Locate the cell with the specified text and output its (X, Y) center coordinate. 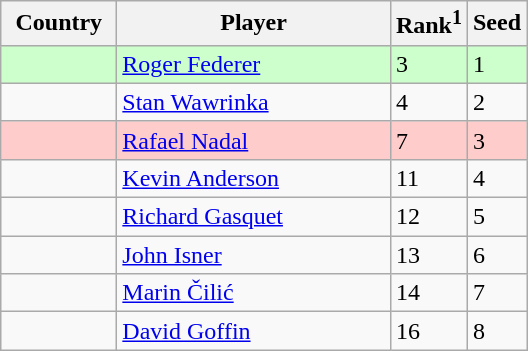
12 (428, 217)
John Isner (254, 255)
Marin Čilić (254, 293)
Roger Federer (254, 64)
11 (428, 178)
8 (496, 331)
Rafael Nadal (254, 140)
16 (428, 331)
2 (496, 102)
Stan Wawrinka (254, 102)
14 (428, 293)
1 (496, 64)
David Goffin (254, 331)
Kevin Anderson (254, 178)
13 (428, 255)
Seed (496, 24)
Richard Gasquet (254, 217)
Country (59, 24)
Player (254, 24)
5 (496, 217)
6 (496, 255)
Rank1 (428, 24)
